From the cell containing the given text, extract its center point as (x, y) coordinate. 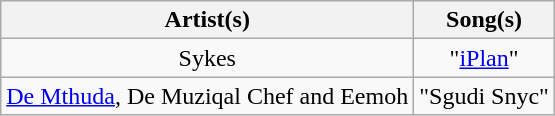
Song(s) (484, 20)
Artist(s) (208, 20)
Sykes (208, 58)
"Sgudi Snyc" (484, 96)
"iPlan" (484, 58)
De Mthuda, De Muziqal Chef and Eemoh (208, 96)
